Scan for the cell matching the given text and deliver its (x, y) coordinate at center. 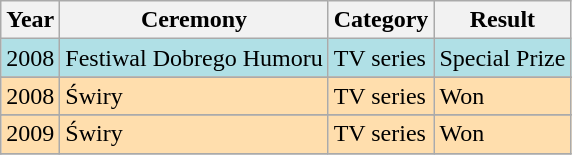
Result (502, 20)
Ceremony (194, 20)
Year (30, 20)
Category (381, 20)
Festiwal Dobrego Humoru (194, 58)
Special Prize (502, 58)
2009 (30, 134)
